Search for the cell housing the specified text and yield its (x, y) center coordinate. 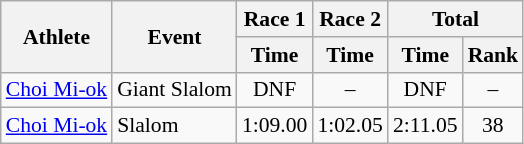
38 (494, 126)
Athlete (56, 36)
Giant Slalom (174, 90)
Rank (494, 55)
1:02.05 (350, 126)
Race 2 (350, 19)
Event (174, 36)
Total (456, 19)
Race 1 (274, 19)
Slalom (174, 126)
2:11.05 (426, 126)
1:09.00 (274, 126)
